Capture the cell that displays the provided text and extract its (x, y) central coordinate. 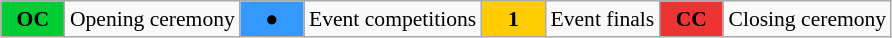
1 (513, 19)
OC (33, 19)
Event competitions (392, 19)
Opening ceremony (152, 19)
Closing ceremony (807, 19)
● (272, 19)
CC (691, 19)
Event finals (602, 19)
